Locate the cell with the specified text and output its [X, Y] center coordinate. 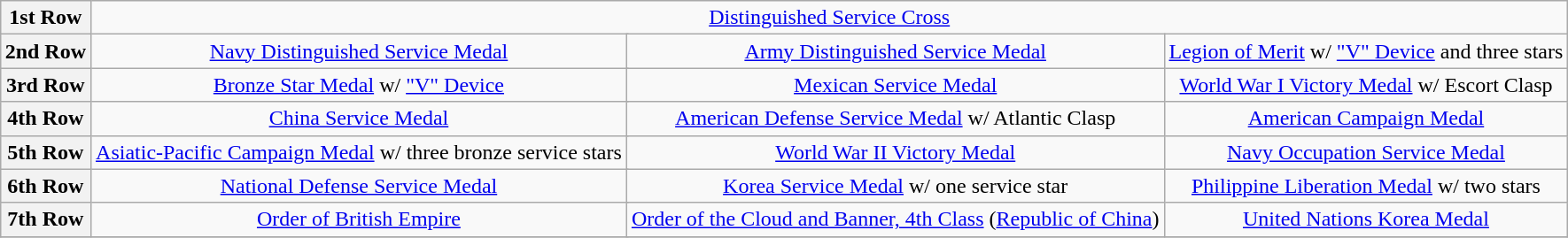
4th Row [45, 119]
Asiatic-Pacific Campaign Medal w/ three bronze service stars [360, 152]
2nd Row [45, 51]
World War I Victory Medal w/ Escort Clasp [1366, 85]
6th Row [45, 186]
5th Row [45, 152]
Order of British Empire [360, 219]
American Campaign Medal [1366, 119]
Philippine Liberation Medal w/ two stars [1366, 186]
National Defense Service Medal [360, 186]
Legion of Merit w/ "V" Device and three stars [1366, 51]
Navy Occupation Service Medal [1366, 152]
1st Row [45, 18]
United Nations Korea Medal [1366, 219]
World War II Victory Medal [895, 152]
Bronze Star Medal w/ "V" Device [360, 85]
Army Distinguished Service Medal [895, 51]
Korea Service Medal w/ one service star [895, 186]
Mexican Service Medal [895, 85]
Navy Distinguished Service Medal [360, 51]
3rd Row [45, 85]
American Defense Service Medal w/ Atlantic Clasp [895, 119]
Order of the Cloud and Banner, 4th Class (Republic of China) [895, 219]
China Service Medal [360, 119]
7th Row [45, 219]
Distinguished Service Cross [829, 18]
